Determine the (X, Y) coordinate at the center of the cell enclosing the given text.  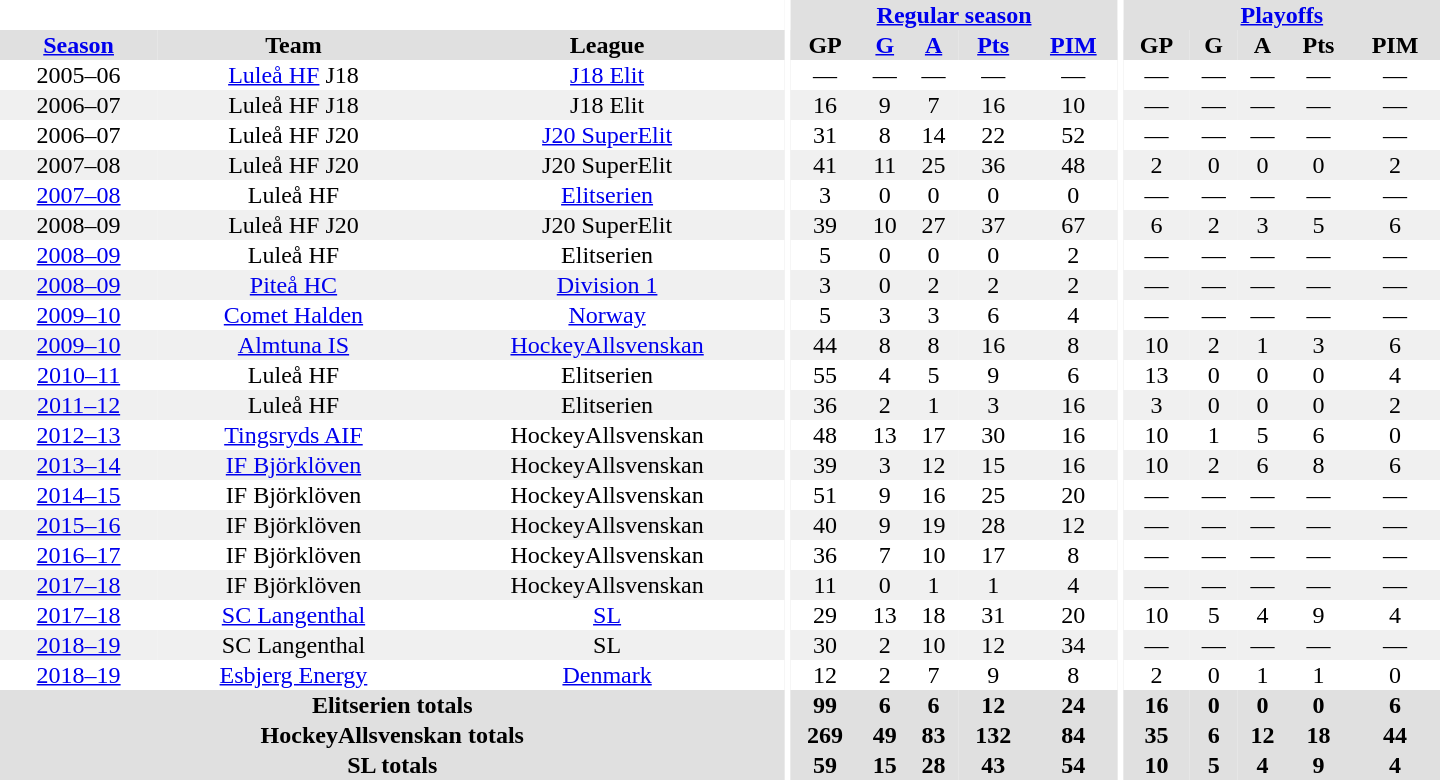
2016–17 (78, 555)
HockeyAllsvenskan totals (392, 735)
49 (884, 735)
Team (293, 45)
59 (825, 765)
132 (993, 735)
Almtuna IS (293, 345)
2011–12 (78, 405)
22 (993, 135)
41 (825, 165)
35 (1157, 735)
14 (934, 135)
43 (993, 765)
SL totals (392, 765)
2014–15 (78, 495)
Playoffs (1282, 15)
34 (1073, 645)
2012–13 (78, 435)
Denmark (608, 675)
Tingsryds AIF (293, 435)
83 (934, 735)
67 (1073, 225)
2015–16 (78, 525)
League (608, 45)
Regular season (954, 15)
24 (1073, 705)
19 (934, 525)
Norway (608, 315)
Division 1 (608, 285)
Season (78, 45)
51 (825, 495)
269 (825, 735)
Comet Halden (293, 315)
84 (1073, 735)
Elitserien totals (392, 705)
Esbjerg Energy (293, 675)
27 (934, 225)
2013–14 (78, 465)
2005–06 (78, 75)
52 (1073, 135)
29 (825, 615)
37 (993, 225)
54 (1073, 765)
40 (825, 525)
Piteå HC (293, 285)
2010–11 (78, 375)
99 (825, 705)
55 (825, 375)
